Capture the cell that displays the provided text and extract its (x, y) central coordinate. 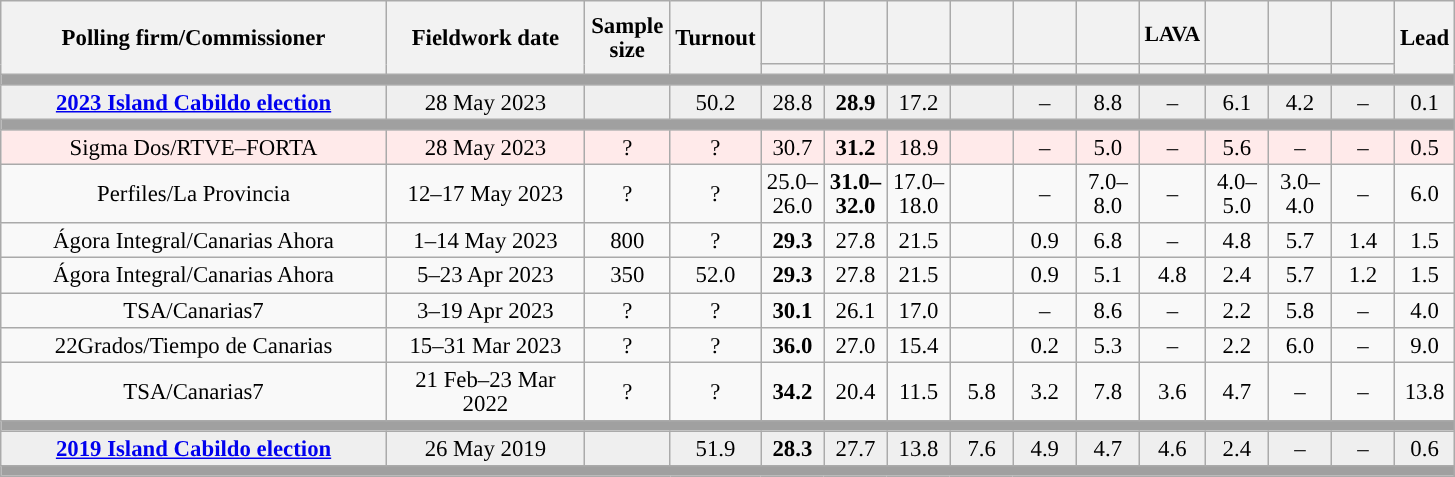
1–14 May 2023 (485, 242)
4.2 (1300, 102)
22Grados/Tiempo de Canarias (194, 344)
Fieldwork date (485, 38)
2023 Island Cabildo election (194, 102)
21 Feb–23 Mar 2022 (485, 392)
Lead (1425, 38)
28.9 (856, 102)
26 May 2019 (485, 448)
15–31 Mar 2023 (485, 344)
4.6 (1172, 448)
11.5 (918, 392)
28.8 (792, 102)
34.2 (792, 392)
3–19 Apr 2023 (485, 310)
17.2 (918, 102)
1.4 (1362, 242)
Polling firm/Commissioner (194, 38)
6.8 (1108, 242)
17.0 (918, 310)
52.0 (716, 276)
4.0–5.0 (1236, 194)
2019 Island Cabildo election (194, 448)
3.6 (1172, 392)
51.9 (716, 448)
31.2 (856, 148)
5.3 (1108, 344)
3.0–4.0 (1300, 194)
15.4 (918, 344)
4.9 (1044, 448)
7.6 (982, 448)
25.0–26.0 (792, 194)
17.0–18.0 (918, 194)
27.0 (856, 344)
Perfiles/La Provincia (194, 194)
5.6 (1236, 148)
350 (627, 276)
8.8 (1108, 102)
0.5 (1425, 148)
36.0 (792, 344)
3.2 (1044, 392)
800 (627, 242)
27.7 (856, 448)
9.0 (1425, 344)
50.2 (716, 102)
28.3 (792, 448)
8.6 (1108, 310)
0.6 (1425, 448)
6.1 (1236, 102)
30.1 (792, 310)
31.0–32.0 (856, 194)
5.0 (1108, 148)
Sigma Dos/RTVE–FORTA (194, 148)
26.1 (856, 310)
7.0–8.0 (1108, 194)
30.7 (792, 148)
Turnout (716, 38)
1.2 (1362, 276)
18.9 (918, 148)
0.2 (1044, 344)
0.1 (1425, 102)
5.1 (1108, 276)
5–23 Apr 2023 (485, 276)
Sample size (627, 38)
4.0 (1425, 310)
7.8 (1108, 392)
20.4 (856, 392)
LAVA (1172, 32)
12–17 May 2023 (485, 194)
